Detect which cell encompasses the target text, then output its (X, Y) center coordinate. 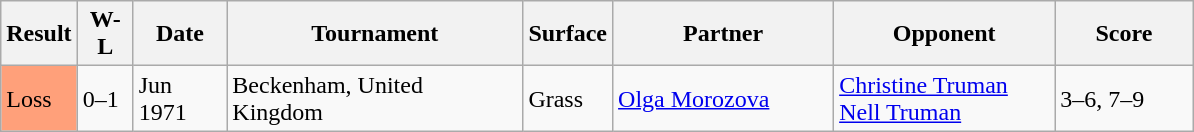
Grass (568, 98)
Beckenham, United Kingdom (375, 98)
Surface (568, 34)
Score (1124, 34)
Loss (39, 98)
Christine Truman Nell Truman (944, 98)
W-L (105, 34)
Result (39, 34)
Date (180, 34)
0–1 (105, 98)
Jun 1971 (180, 98)
Opponent (944, 34)
3–6, 7–9 (1124, 98)
Tournament (375, 34)
Olga Morozova (724, 98)
Partner (724, 34)
